Output the [x, y] coordinate of the center of the cell containing the given text.  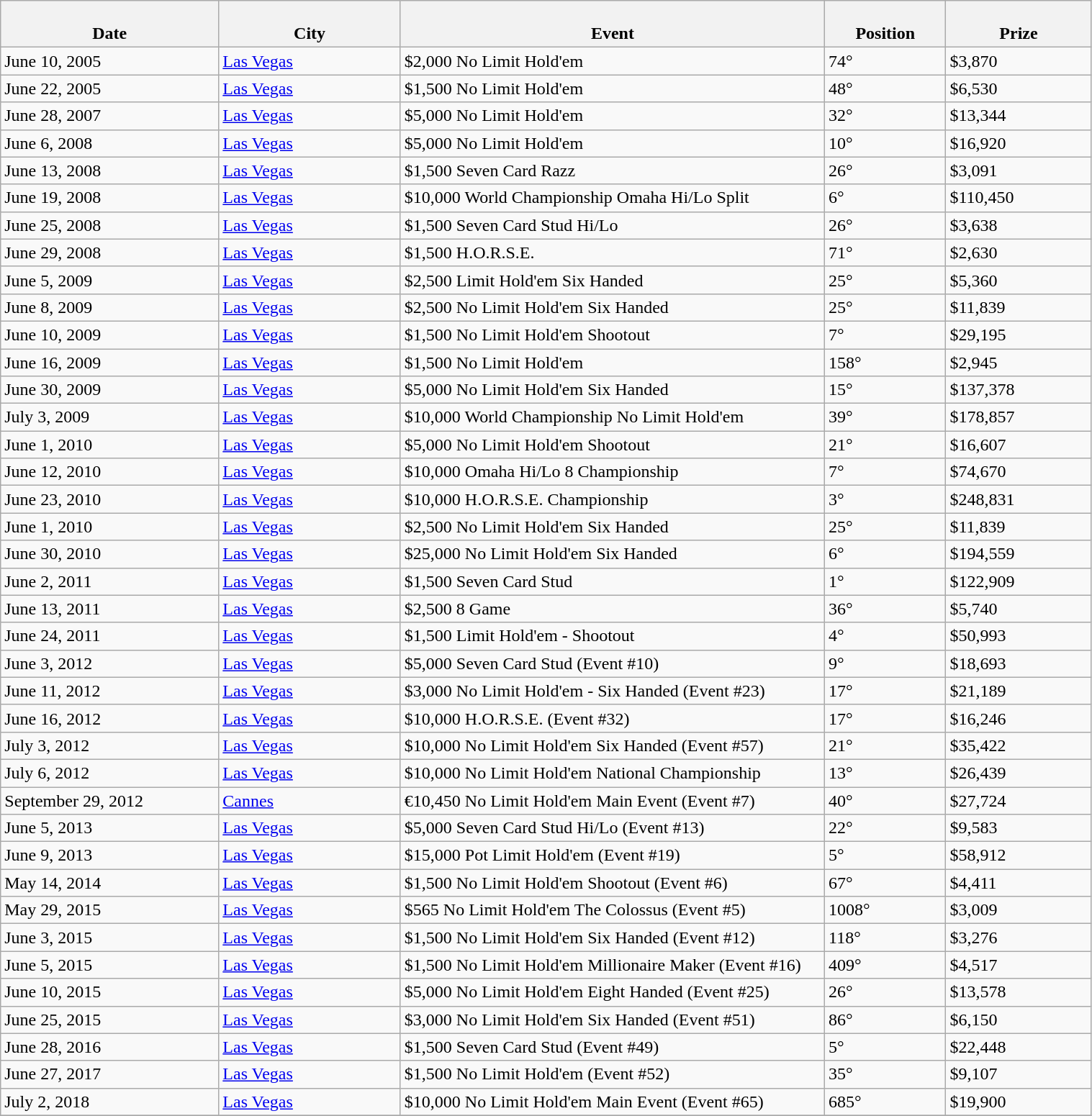
$21,189 [1019, 691]
$1,500 No Limit Hold'em Millionaire Maker (Event #16) [612, 965]
June 16, 2012 [109, 718]
$565 No Limit Hold'em The Colossus (Event #5) [612, 910]
June 27, 2017 [109, 1074]
June 19, 2008 [109, 198]
86° [885, 1020]
June 3, 2015 [109, 938]
$35,422 [1019, 745]
June 13, 2011 [109, 609]
10° [885, 143]
City [310, 24]
48° [885, 89]
13° [885, 773]
$1,500 Seven Card Razz [612, 171]
June 6, 2008 [109, 143]
15° [885, 390]
June 13, 2008 [109, 171]
$2,500 8 Game [612, 609]
$3,870 [1019, 61]
118° [885, 938]
$25,000 No Limit Hold'em Six Handed [612, 554]
67° [885, 883]
$9,583 [1019, 828]
$5,360 [1019, 280]
$2,945 [1019, 362]
$5,000 No Limit Hold'em Shootout [612, 445]
Event [612, 24]
685° [885, 1102]
$1,500 H.O.R.S.E. [612, 253]
$10,000 H.O.R.S.E. (Event #32) [612, 718]
36° [885, 609]
June 22, 2005 [109, 89]
$13,344 [1019, 116]
$3,000 No Limit Hold'em - Six Handed (Event #23) [612, 691]
$5,740 [1019, 609]
$13,578 [1019, 992]
May 14, 2014 [109, 883]
$18,693 [1019, 663]
4° [885, 636]
$74,670 [1019, 472]
35° [885, 1074]
$1,500 No Limit Hold'em (Event #52) [612, 1074]
June 16, 2009 [109, 362]
39° [885, 417]
$26,439 [1019, 773]
June 8, 2009 [109, 307]
$1,500 Seven Card Stud (Event #49) [612, 1047]
3° [885, 499]
$10,000 No Limit Hold'em National Championship [612, 773]
$3,000 No Limit Hold'em Six Handed (Event #51) [612, 1020]
$6,150 [1019, 1020]
Cannes [310, 801]
$5,000 No Limit Hold'em Eight Handed (Event #25) [612, 992]
$3,276 [1019, 938]
$3,091 [1019, 171]
$137,378 [1019, 390]
June 9, 2013 [109, 856]
$58,912 [1019, 856]
$10,000 World Championship Omaha Hi/Lo Split [612, 198]
June 25, 2015 [109, 1020]
$1,500 No Limit Hold'em Shootout (Event #6) [612, 883]
$27,724 [1019, 801]
$4,517 [1019, 965]
$248,831 [1019, 499]
1008° [885, 910]
1° [885, 581]
$5,000 Seven Card Stud Hi/Lo (Event #13) [612, 828]
June 5, 2015 [109, 965]
July 3, 2009 [109, 417]
$10,000 H.O.R.S.E. Championship [612, 499]
$10,000 World Championship No Limit Hold'em [612, 417]
$1,500 No Limit Hold'em Shootout [612, 335]
July 3, 2012 [109, 745]
$122,909 [1019, 581]
June 3, 2012 [109, 663]
$3,638 [1019, 225]
June 10, 2009 [109, 335]
71° [885, 253]
September 29, 2012 [109, 801]
$1,500 Limit Hold'em - Shootout [612, 636]
$1,500 Seven Card Stud [612, 581]
June 5, 2009 [109, 280]
40° [885, 801]
June 30, 2009 [109, 390]
$2,630 [1019, 253]
$50,993 [1019, 636]
$4,411 [1019, 883]
9° [885, 663]
June 25, 2008 [109, 225]
409° [885, 965]
June 5, 2013 [109, 828]
$9,107 [1019, 1074]
€10,450 No Limit Hold'em Main Event (Event #7) [612, 801]
$16,246 [1019, 718]
Prize [1019, 24]
$16,920 [1019, 143]
$10,000 No Limit Hold'em Six Handed (Event #57) [612, 745]
$19,900 [1019, 1102]
$178,857 [1019, 417]
$2,500 Limit Hold'em Six Handed [612, 280]
June 10, 2005 [109, 61]
32° [885, 116]
158° [885, 362]
$6,530 [1019, 89]
June 12, 2010 [109, 472]
$2,000 No Limit Hold'em [612, 61]
June 23, 2010 [109, 499]
May 29, 2015 [109, 910]
$3,009 [1019, 910]
June 30, 2010 [109, 554]
June 28, 2016 [109, 1047]
$5,000 No Limit Hold'em Six Handed [612, 390]
$15,000 Pot Limit Hold'em (Event #19) [612, 856]
Date [109, 24]
June 29, 2008 [109, 253]
July 2, 2018 [109, 1102]
$29,195 [1019, 335]
June 2, 2011 [109, 581]
$194,559 [1019, 554]
Position [885, 24]
$16,607 [1019, 445]
June 11, 2012 [109, 691]
July 6, 2012 [109, 773]
$1,500 No Limit Hold'em Six Handed (Event #12) [612, 938]
$5,000 Seven Card Stud (Event #10) [612, 663]
June 28, 2007 [109, 116]
$10,000 No Limit Hold'em Main Event (Event #65) [612, 1102]
22° [885, 828]
$10,000 Omaha Hi/Lo 8 Championship [612, 472]
74° [885, 61]
June 24, 2011 [109, 636]
$1,500 Seven Card Stud Hi/Lo [612, 225]
June 10, 2015 [109, 992]
$110,450 [1019, 198]
$22,448 [1019, 1047]
